Provide the (x, y) coordinate of the cell's center where the given text is located.  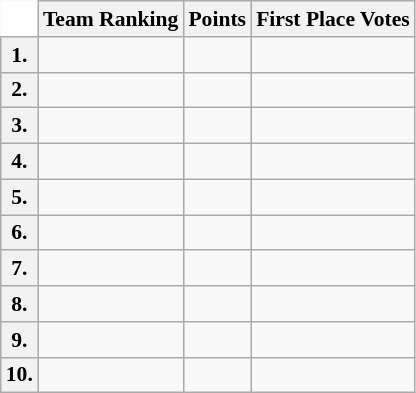
2. (20, 90)
Team Ranking (111, 19)
5. (20, 197)
4. (20, 162)
6. (20, 233)
First Place Votes (333, 19)
1. (20, 55)
Points (217, 19)
3. (20, 126)
10. (20, 375)
9. (20, 340)
8. (20, 304)
7. (20, 269)
